Determine the [X, Y] coordinate at the center of the cell enclosing the given text.  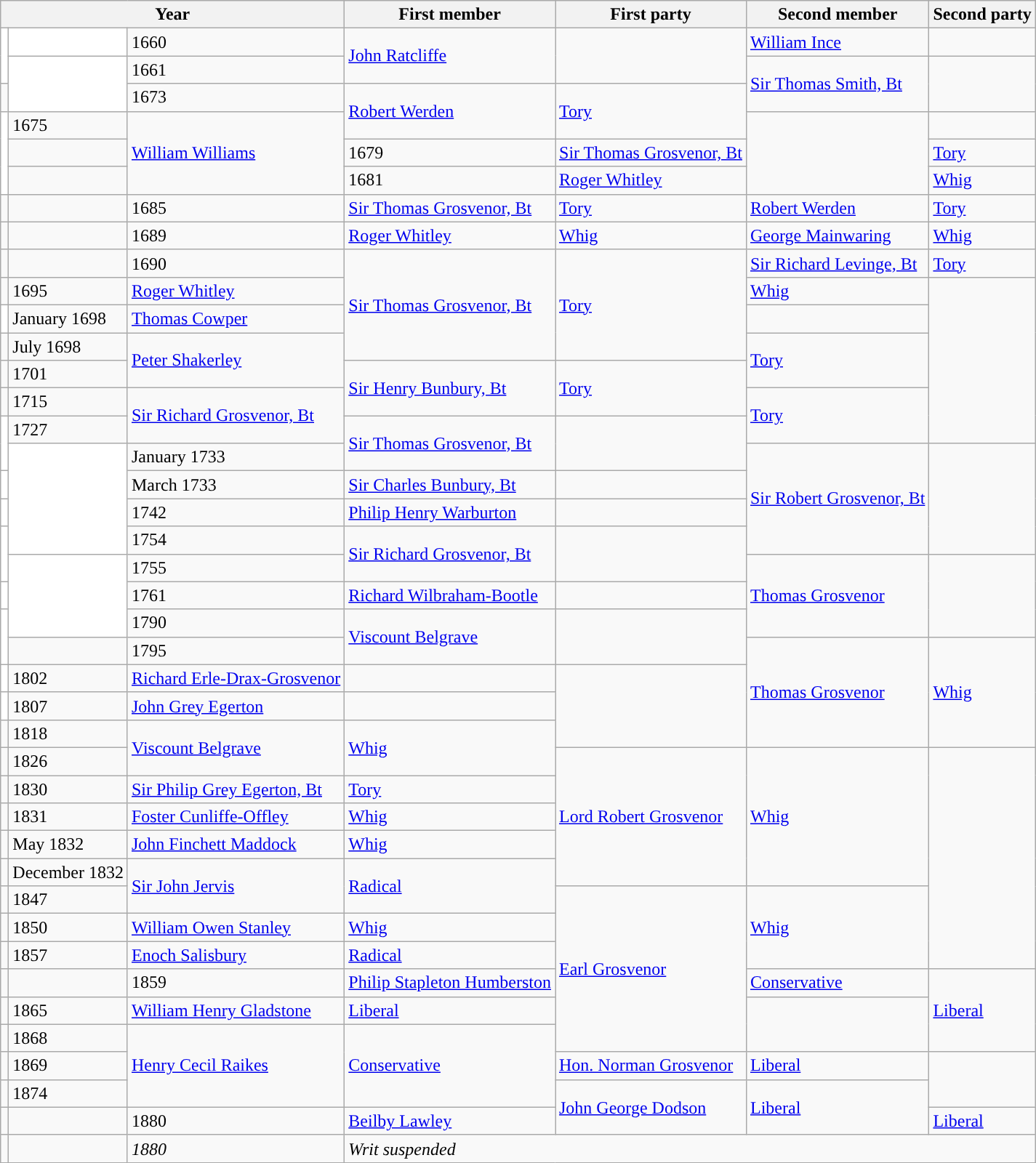
1715 [68, 402]
Beilby Lawley [450, 1121]
Second member [838, 15]
May 1832 [68, 845]
John Grey Egerton [236, 706]
John Finchett Maddock [236, 845]
Richard Erle-Drax-Grosvenor [236, 678]
Sir John Jervis [236, 886]
January 1733 [236, 457]
Sir Charles Bunbury, Bt [450, 485]
1802 [68, 678]
William Williams [236, 153]
1681 [450, 180]
1865 [68, 1010]
Henry Cecil Raikes [236, 1066]
1831 [68, 817]
1847 [68, 900]
Philip Henry Warburton [450, 512]
1661 [236, 70]
Sir Richard Levinge, Bt [838, 263]
Foster Cunliffe-Offley [236, 817]
John Ratcliffe [450, 56]
Writ suspended [691, 1148]
Earl Grosvenor [651, 969]
William Owen Stanley [236, 927]
1679 [450, 153]
George Mainwaring [838, 236]
1826 [68, 761]
1830 [68, 789]
January 1698 [68, 318]
1701 [68, 374]
Sir Philip Grey Egerton, Bt [236, 789]
1673 [236, 97]
Peter Shakerley [236, 361]
Sir Thomas Smith, Bt [838, 84]
1761 [236, 595]
1795 [236, 651]
1874 [68, 1093]
March 1733 [236, 485]
William Ince [838, 42]
Thomas Cowper [236, 318]
1807 [68, 706]
1695 [68, 291]
1675 [68, 125]
Lord Robert Grosvenor [651, 816]
Richard Wilbraham-Bootle [450, 595]
1755 [236, 568]
1868 [68, 1038]
1857 [68, 955]
1727 [68, 430]
1742 [236, 512]
Year [173, 15]
Sir Robert Grosvenor, Bt [838, 499]
1790 [236, 623]
1690 [236, 263]
1685 [236, 208]
First member [450, 15]
Philip Stapleton Humberston [450, 983]
Second party [982, 15]
1689 [236, 236]
1869 [68, 1066]
December 1832 [68, 872]
1754 [236, 540]
William Henry Gladstone [236, 1010]
Sir Henry Bunbury, Bt [450, 388]
July 1698 [68, 347]
1859 [236, 983]
Enoch Salisbury [236, 955]
1818 [68, 733]
1660 [236, 42]
First party [651, 15]
1850 [68, 927]
Hon. Norman Grosvenor [651, 1066]
John George Dodson [651, 1107]
